Return the (X, Y) coordinate for the center point of the cell that contains the specified text.  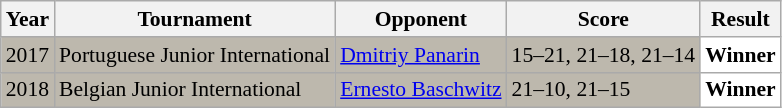
Belgian Junior International (194, 90)
Dmitriy Panarin (420, 55)
Opponent (420, 19)
2018 (28, 90)
Ernesto Baschwitz (420, 90)
2017 (28, 55)
21–10, 21–15 (604, 90)
Result (740, 19)
Tournament (194, 19)
Score (604, 19)
Portuguese Junior International (194, 55)
Year (28, 19)
15–21, 21–18, 21–14 (604, 55)
